For the text-containing cell, return its midpoint in [X, Y] coordinate format. 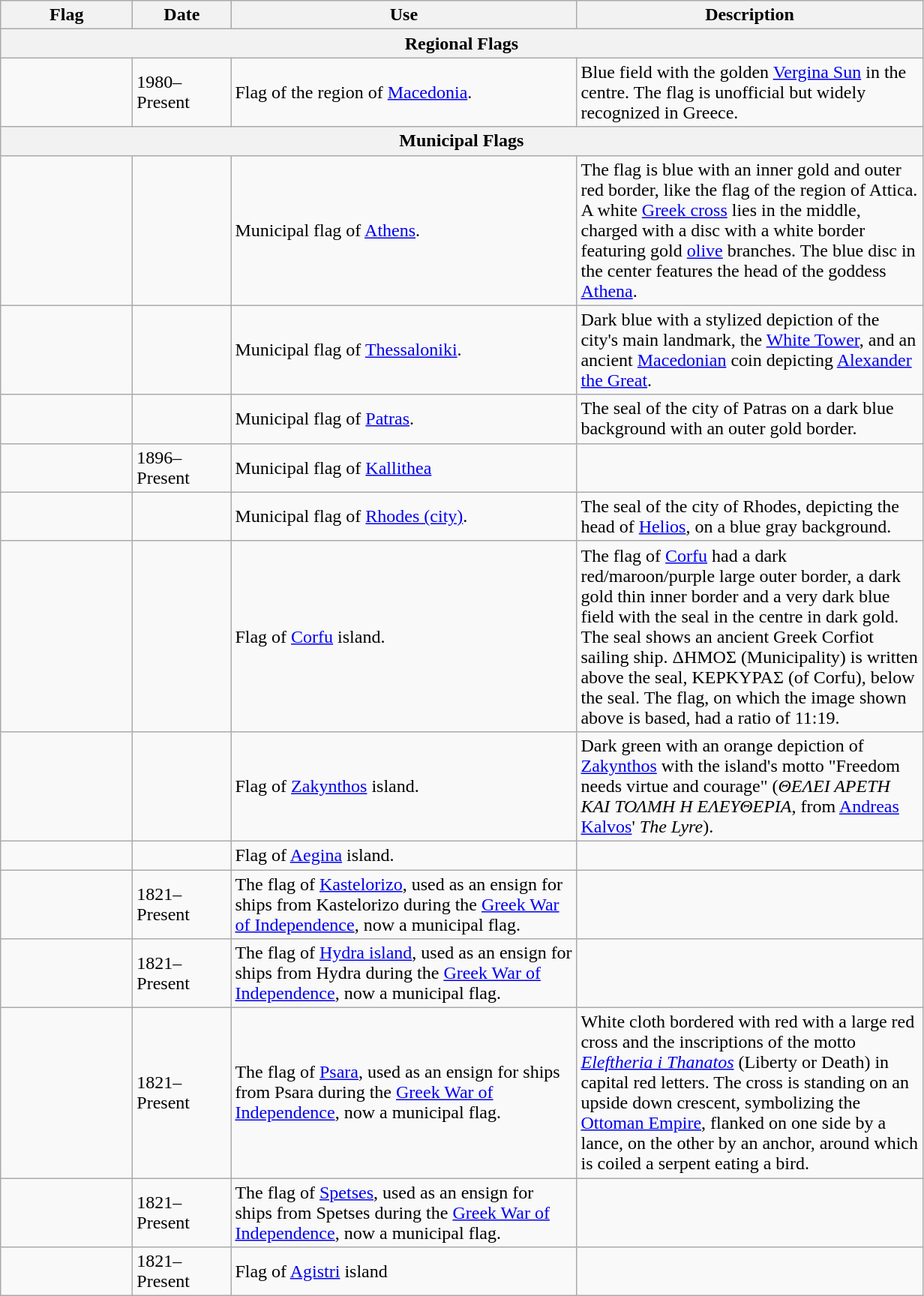
Municipal flag of Kallithea [403, 468]
Municipal flag of Thessaloniki. [403, 349]
Municipal flag of Athens. [403, 230]
The seal of the city of Rhodes, depicting the head of Helios, on a blue gray background. [750, 516]
The seal of the city of Patras on a dark blue background with an outer gold border. [750, 418]
1980–Present [181, 92]
Municipal Flags [462, 141]
1896–Present [181, 468]
Use [403, 15]
Flag of Zakynthos island. [403, 786]
Description [750, 15]
Blue field with the golden Vergina Sun in the centre. The flag is unofficial but widely recognized in Greece. [750, 92]
Flag of Agistri island [403, 1272]
The flag of Spetses, used as an ensign for ships from Spetses during the Greek War of Independence, now a municipal flag. [403, 1213]
Flag of Corfu island. [403, 636]
Municipal flag of Rhodes (city). [403, 516]
Flag [67, 15]
Municipal flag of Patras. [403, 418]
Regional Flags [462, 43]
Dark blue with a stylized depiction of the city's main landmark, the White Tower, and an ancient Macedonian coin depicting Alexander the Great. [750, 349]
The flag of Hydra island, used as an ensign for ships from Hydra during the Greek War of Independence, now a municipal flag. [403, 973]
Flag of Aegina island. [403, 855]
Date [181, 15]
The flag of Psara, used as an ensign for ships from Psara during the Greek War of Independence, now a municipal flag. [403, 1093]
The flag of Kastelorizo, used as an ensign for ships from Kastelorizo during the Greek War of Independence, now a municipal flag. [403, 904]
Flag of the region of Macedonia. [403, 92]
